Search for the cell housing the specified text and yield its (X, Y) center coordinate. 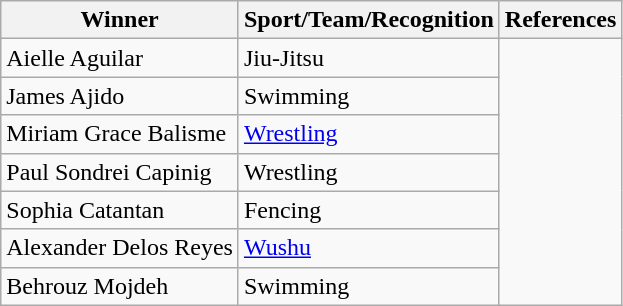
References (560, 20)
Alexander Delos Reyes (120, 248)
Sport/Team/Recognition (368, 20)
Behrouz Mojdeh (120, 286)
Fencing (368, 210)
Winner (120, 20)
James Ajido (120, 96)
Paul Sondrei Capinig (120, 172)
Aielle Aguilar (120, 58)
Jiu-Jitsu (368, 58)
Miriam Grace Balisme (120, 134)
Wushu (368, 248)
Sophia Catantan (120, 210)
